Provide the (x, y) coordinate of the cell's center where the given text is located.  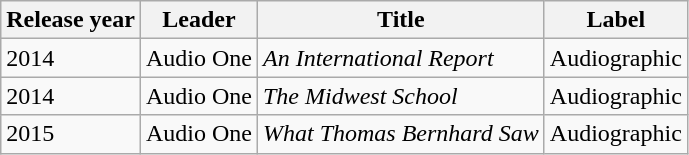
Label (616, 20)
Release year (71, 20)
The Midwest School (400, 96)
An International Report (400, 58)
What Thomas Bernhard Saw (400, 134)
2015 (71, 134)
Title (400, 20)
Leader (198, 20)
